Determine the [X, Y] coordinate at the center of the cell enclosing the given text.  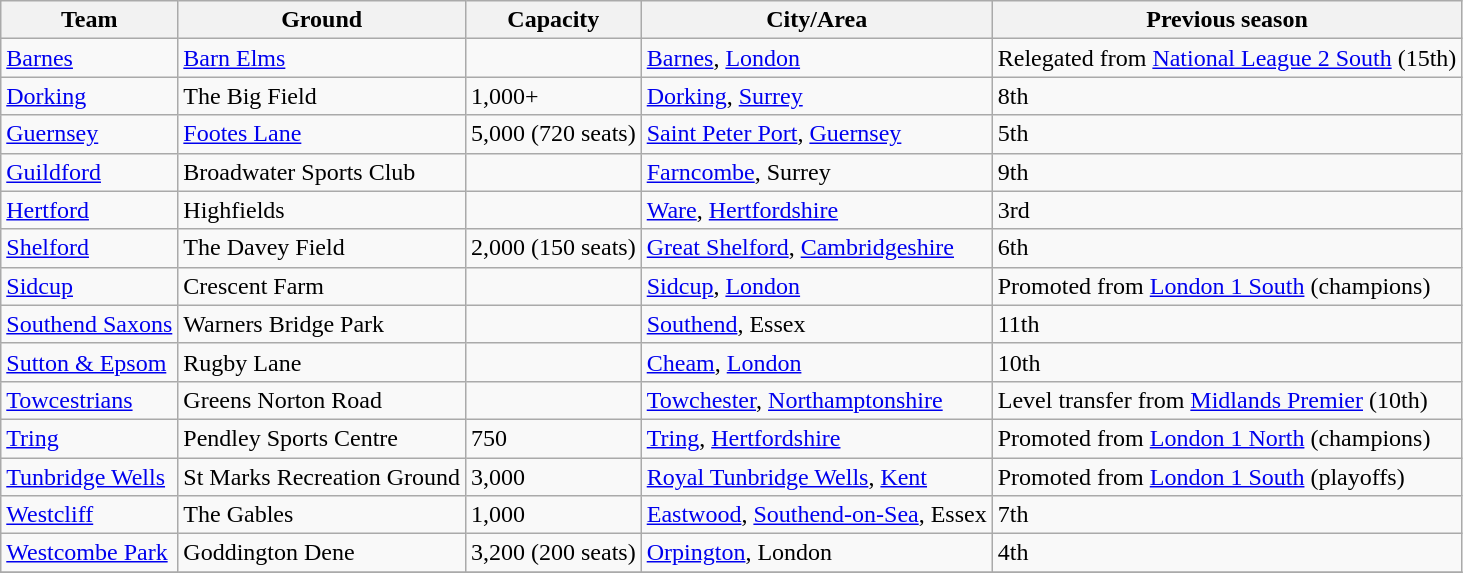
Dorking, Surrey [816, 96]
Hertford [90, 210]
Promoted from London 1 South (champions) [1227, 286]
1,000+ [553, 96]
Southend Saxons [90, 324]
The Davey Field [322, 248]
Southend, Essex [816, 324]
Pendley Sports Centre [322, 438]
Guildford [90, 172]
Team [90, 20]
St Marks Recreation Ground [322, 477]
Royal Tunbridge Wells, Kent [816, 477]
Broadwater Sports Club [322, 172]
Ware, Hertfordshire [816, 210]
Westcombe Park [90, 553]
Tring [90, 438]
7th [1227, 515]
2,000 (150 seats) [553, 248]
Ground [322, 20]
Sidcup, London [816, 286]
5,000 (720 seats) [553, 134]
Shelford [90, 248]
Highfields [322, 210]
Towcestrians [90, 400]
Rugby Lane [322, 362]
Greens Norton Road [322, 400]
3,000 [553, 477]
Goddington Dene [322, 553]
Promoted from London 1 North (champions) [1227, 438]
Relegated from National League 2 South (15th) [1227, 58]
Towchester, Northamptonshire [816, 400]
11th [1227, 324]
10th [1227, 362]
Saint Peter Port, Guernsey [816, 134]
Guernsey [90, 134]
Great Shelford, Cambridgeshire [816, 248]
6th [1227, 248]
Tring, Hertfordshire [816, 438]
City/Area [816, 20]
The Big Field [322, 96]
Previous season [1227, 20]
1,000 [553, 515]
Cheam, London [816, 362]
Tunbridge Wells [90, 477]
750 [553, 438]
Sidcup [90, 286]
The Gables [322, 515]
Orpington, London [816, 553]
Westcliff [90, 515]
3rd [1227, 210]
9th [1227, 172]
Eastwood, Southend-on-Sea, Essex [816, 515]
Warners Bridge Park [322, 324]
Footes Lane [322, 134]
Crescent Farm [322, 286]
Promoted from London 1 South (playoffs) [1227, 477]
8th [1227, 96]
Dorking [90, 96]
3,200 (200 seats) [553, 553]
Farncombe, Surrey [816, 172]
Barn Elms [322, 58]
Barnes, London [816, 58]
Level transfer from Midlands Premier (10th) [1227, 400]
5th [1227, 134]
4th [1227, 553]
Sutton & Epsom [90, 362]
Barnes [90, 58]
Capacity [553, 20]
